Provide the [x, y] coordinate of the cell's center where the given text is located.  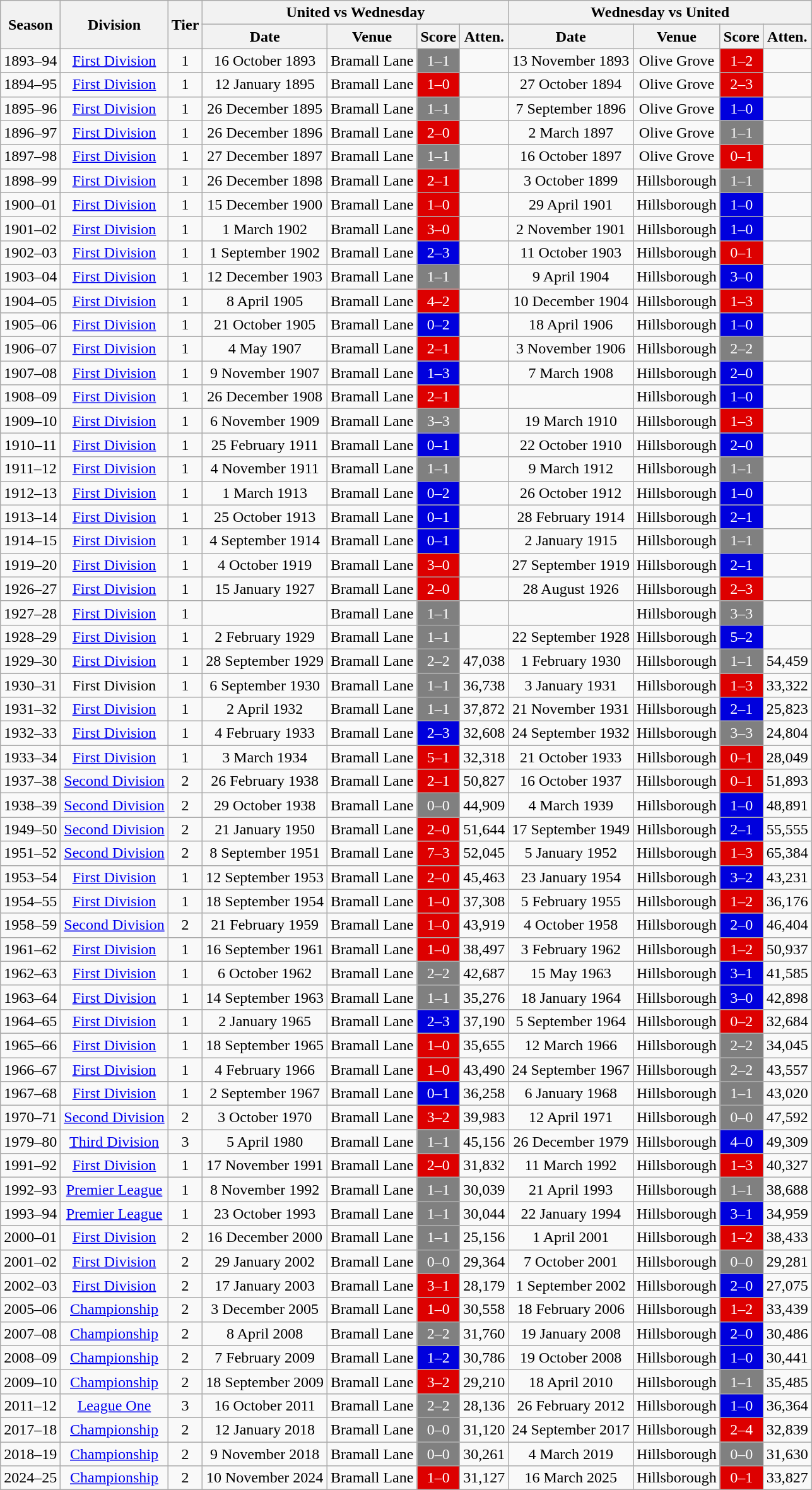
39,983 [485, 1118]
14 September 1963 [265, 997]
35,485 [787, 1381]
1993–94 [30, 1214]
3 November 1906 [571, 349]
7 October 2001 [571, 1262]
8 April 1905 [265, 301]
10 November 2024 [265, 1478]
10 December 1904 [571, 301]
19 March 1910 [571, 421]
51,893 [787, 781]
40,327 [787, 1166]
2005–06 [30, 1310]
1970–71 [30, 1118]
1954–55 [30, 901]
29,210 [485, 1381]
26 December 1979 [571, 1142]
12 September 1953 [265, 877]
8 September 1951 [265, 853]
3 January 1931 [571, 685]
1894–95 [30, 85]
1901–02 [30, 228]
3 October 1899 [571, 180]
16 October 2011 [265, 1405]
4 February 1966 [265, 1070]
25 February 1911 [265, 445]
30,441 [787, 1357]
3 February 1962 [571, 949]
1958–59 [30, 925]
2007–08 [30, 1333]
5 September 1964 [571, 1021]
1897–98 [30, 157]
21 February 1959 [265, 925]
43,919 [485, 925]
26 December 1895 [265, 109]
United vs Wednesday [356, 13]
1896–97 [30, 133]
1966–67 [30, 1070]
5–2 [741, 637]
55,555 [787, 829]
34,045 [787, 1045]
21 April 1993 [571, 1190]
33,827 [787, 1478]
25,156 [485, 1238]
8 April 2008 [265, 1333]
27 September 1919 [571, 565]
4 March 2019 [571, 1453]
18 February 2006 [571, 1310]
4–0 [741, 1142]
1928–29 [30, 637]
1926–27 [30, 589]
1907–08 [30, 373]
1938–39 [30, 805]
4 March 1939 [571, 805]
1909–10 [30, 421]
38,688 [787, 1190]
2 September 1967 [265, 1094]
11 March 1992 [571, 1166]
1953–54 [30, 877]
2 March 1897 [571, 133]
1961–62 [30, 949]
1911–12 [30, 469]
24 September 1967 [571, 1070]
12 January 1895 [265, 85]
21 October 1933 [571, 757]
28,179 [485, 1286]
1 February 1930 [571, 661]
29 October 1938 [265, 805]
1903–04 [30, 276]
47,038 [485, 661]
2 April 1932 [265, 709]
1930–31 [30, 685]
2 November 1901 [571, 228]
9 March 1912 [571, 469]
1912–13 [30, 493]
7 February 2009 [265, 1357]
4 September 1914 [265, 541]
19 January 2008 [571, 1333]
30,044 [485, 1214]
League One [114, 1405]
4 February 1933 [265, 733]
26 February 2012 [571, 1405]
4 May 1907 [265, 349]
Tier [185, 25]
32,684 [787, 1021]
24,804 [787, 733]
6 October 1962 [265, 973]
29,281 [787, 1262]
Division [114, 25]
1932–33 [30, 733]
31,120 [485, 1429]
36,364 [787, 1405]
15 December 1900 [265, 204]
50,937 [787, 949]
1 September 1902 [265, 252]
7 March 1908 [571, 373]
9 April 1904 [571, 276]
18 September 2009 [265, 1381]
1 March 1913 [265, 493]
1910–11 [30, 445]
1949–50 [30, 829]
30,039 [485, 1190]
9 November 2018 [265, 1453]
4 November 1911 [265, 469]
5 April 1980 [265, 1142]
4 October 1919 [265, 565]
41,585 [787, 973]
16 October 1937 [571, 781]
1914–15 [30, 541]
28 September 1929 [265, 661]
6 September 1930 [265, 685]
7–3 [438, 853]
11 October 1903 [571, 252]
1937–38 [30, 781]
31,630 [787, 1453]
6 November 1909 [265, 421]
29,364 [485, 1262]
12 December 1903 [265, 276]
26 February 1938 [265, 781]
30,786 [485, 1357]
1 September 2002 [571, 1286]
35,655 [485, 1045]
15 May 1963 [571, 973]
16 March 2025 [571, 1478]
2–4 [741, 1429]
32,839 [787, 1429]
15 January 1927 [265, 589]
32,318 [485, 757]
1913–14 [30, 517]
54,459 [787, 661]
1967–68 [30, 1094]
1905–06 [30, 325]
12 March 1966 [571, 1045]
2001–02 [30, 1262]
31,832 [485, 1166]
17 November 1991 [265, 1166]
2008–09 [30, 1357]
17 September 1949 [571, 829]
27 December 1897 [265, 157]
38,433 [787, 1238]
23 October 1993 [265, 1214]
43,490 [485, 1070]
16 October 1893 [265, 61]
23 January 1954 [571, 877]
34,959 [787, 1214]
21 November 1931 [571, 709]
1 April 2001 [571, 1238]
2 January 1915 [571, 541]
36,258 [485, 1094]
4–2 [438, 301]
6 January 1968 [571, 1094]
5 January 1952 [571, 853]
1919–20 [30, 565]
3 October 1970 [265, 1118]
19 October 2008 [571, 1357]
18 September 1954 [265, 901]
30,486 [787, 1333]
1933–34 [30, 757]
21 January 1950 [265, 829]
43,020 [787, 1094]
18 April 2010 [571, 1381]
1931–32 [30, 709]
1991–92 [30, 1166]
30,261 [485, 1453]
25,823 [787, 709]
18 April 1906 [571, 325]
22 October 1910 [571, 445]
28 February 1914 [571, 517]
1929–30 [30, 661]
44,909 [485, 805]
1893–94 [30, 61]
3 December 2005 [265, 1310]
2 January 1965 [265, 1021]
28 August 1926 [571, 589]
49,309 [787, 1142]
36,176 [787, 901]
1927–28 [30, 613]
1900–01 [30, 204]
43,557 [787, 1070]
16 October 1897 [571, 157]
Third Division [114, 1142]
1904–05 [30, 301]
26 December 1908 [265, 397]
1964–65 [30, 1021]
1962–63 [30, 973]
3 March 1934 [265, 757]
29 April 1901 [571, 204]
50,827 [485, 781]
35,276 [485, 997]
25 October 1913 [265, 517]
37,308 [485, 901]
2009–10 [30, 1381]
21 October 1905 [265, 325]
26 December 1896 [265, 133]
26 December 1898 [265, 180]
37,190 [485, 1021]
1965–66 [30, 1045]
26 October 1912 [571, 493]
45,156 [485, 1142]
2002–03 [30, 1286]
33,439 [787, 1310]
18 September 1965 [265, 1045]
7 September 1896 [571, 109]
12 April 1971 [571, 1118]
2011–12 [30, 1405]
32,608 [485, 733]
46,404 [787, 925]
42,898 [787, 997]
2017–18 [30, 1429]
42,687 [485, 973]
29 January 2002 [265, 1262]
51,644 [485, 829]
28,049 [787, 757]
1895–96 [30, 109]
30,558 [485, 1310]
22 January 1994 [571, 1214]
65,384 [787, 853]
47,592 [787, 1118]
16 December 2000 [265, 1238]
45,463 [485, 877]
13 November 1893 [571, 61]
24 September 2017 [571, 1429]
52,045 [485, 853]
1979–80 [30, 1142]
48,891 [787, 805]
17 January 2003 [265, 1286]
24 September 1932 [571, 733]
37,872 [485, 709]
1 March 1902 [265, 228]
Wednesday vs United [660, 13]
1906–07 [30, 349]
1992–93 [30, 1190]
22 September 1928 [571, 637]
1908–09 [30, 397]
2000–01 [30, 1238]
18 January 1964 [571, 997]
27 October 1894 [571, 85]
5–1 [438, 757]
43,231 [787, 877]
33,322 [787, 685]
38,497 [485, 949]
2 February 1929 [265, 637]
28,136 [485, 1405]
Season [30, 25]
12 January 2018 [265, 1429]
8 November 1992 [265, 1190]
4 October 1958 [571, 925]
1902–03 [30, 252]
1898–99 [30, 180]
1951–52 [30, 853]
1963–64 [30, 997]
2024–25 [30, 1478]
31,760 [485, 1333]
16 September 1961 [265, 949]
36,738 [485, 685]
5 February 1955 [571, 901]
2018–19 [30, 1453]
9 November 1907 [265, 373]
31,127 [485, 1478]
27,075 [787, 1286]
